Provide the (X, Y) coordinate of the cell's center where the given text is located.  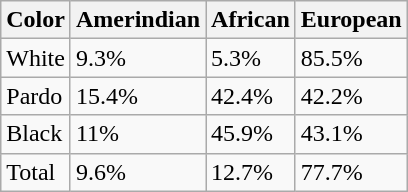
European (351, 20)
5.3% (251, 58)
42.4% (251, 96)
African (251, 20)
9.6% (138, 172)
85.5% (351, 58)
Color (36, 20)
Pardo (36, 96)
9.3% (138, 58)
77.7% (351, 172)
45.9% (251, 134)
11% (138, 134)
12.7% (251, 172)
15.4% (138, 96)
43.1% (351, 134)
White (36, 58)
Black (36, 134)
42.2% (351, 96)
Amerindian (138, 20)
Total (36, 172)
